Locate the cell with the specified text and output its (X, Y) center coordinate. 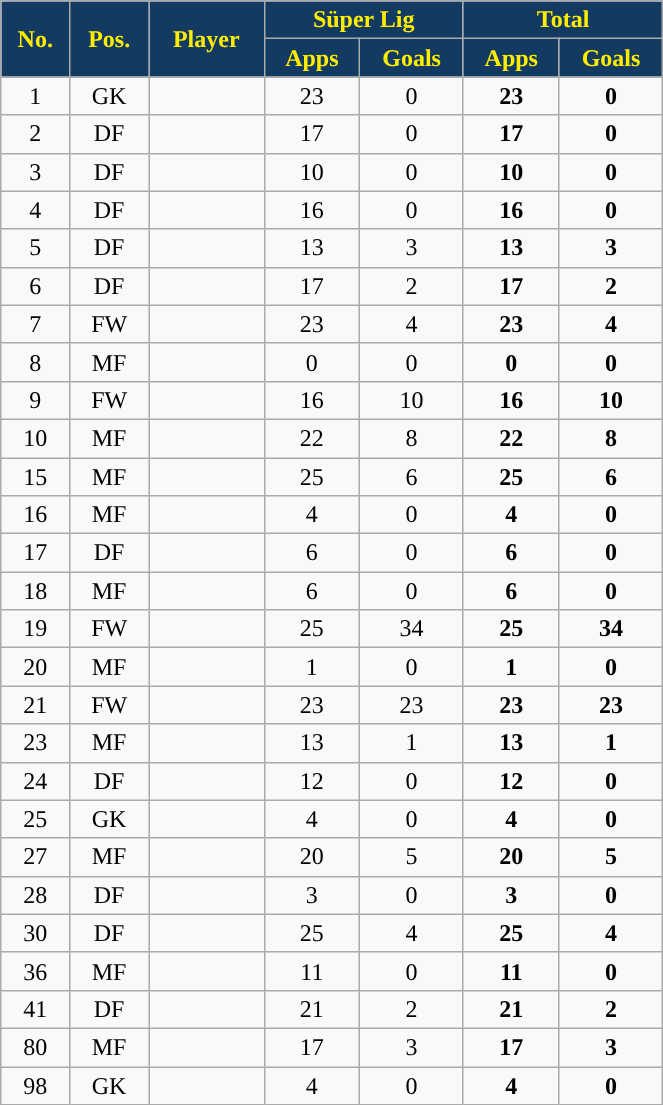
80 (36, 1047)
No. (36, 39)
30 (36, 933)
28 (36, 895)
19 (36, 629)
41 (36, 1009)
24 (36, 781)
18 (36, 591)
9 (36, 400)
Total (562, 20)
Süper Lig (364, 20)
15 (36, 477)
Player (206, 39)
Pos. (110, 39)
27 (36, 857)
7 (36, 324)
98 (36, 1085)
36 (36, 971)
